Extract the (x, y) coordinate from the center of the cell holding the provided text.  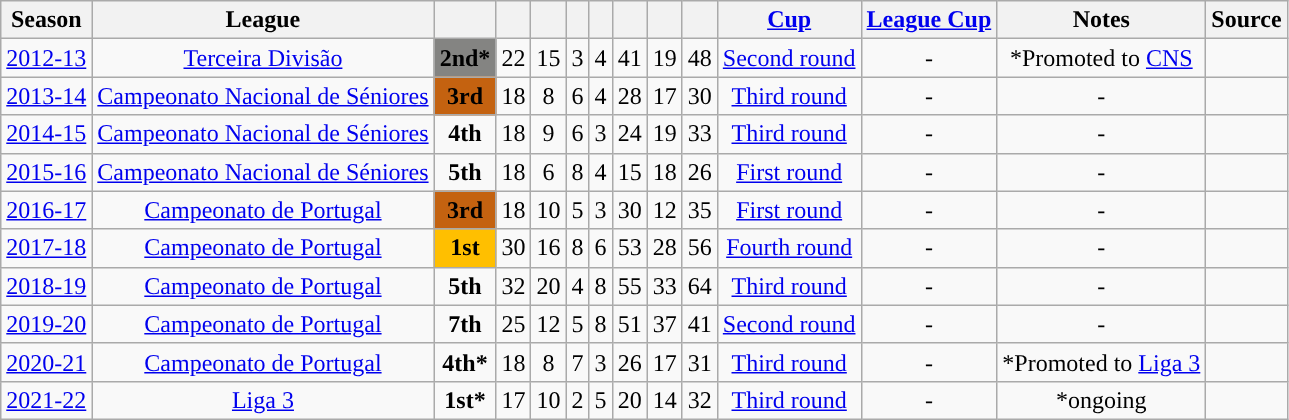
2020-21 (46, 362)
2016-17 (46, 210)
25 (514, 324)
31 (700, 362)
2017-18 (46, 248)
*ongoing (1102, 400)
64 (700, 286)
1st* (465, 400)
14 (664, 400)
2 (578, 400)
4th* (465, 362)
Fourth round (789, 248)
Liga 3 (263, 400)
League (263, 20)
7 (578, 362)
2nd* (465, 58)
Cup (789, 20)
53 (630, 248)
48 (700, 58)
22 (514, 58)
*Promoted to CNS (1102, 58)
League Cup (929, 20)
9 (548, 134)
2018-19 (46, 286)
7th (465, 324)
2012-13 (46, 58)
2021-22 (46, 400)
16 (548, 248)
2013-14 (46, 96)
Notes (1102, 20)
Season (46, 20)
2014-15 (46, 134)
Source (1246, 20)
56 (700, 248)
35 (700, 210)
55 (630, 286)
4th (465, 134)
Terceira Divisão (263, 58)
2019-20 (46, 324)
24 (630, 134)
2015-16 (46, 172)
51 (630, 324)
*Promoted to Liga 3 (1102, 362)
1st (465, 248)
37 (664, 324)
